Return [X, Y] of the center of cell containing provided text 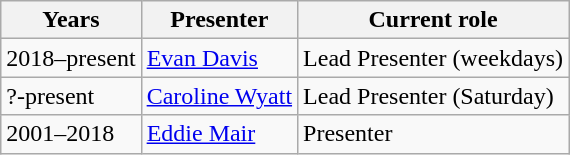
2018–present [71, 58]
Years [71, 20]
Current role [434, 20]
Lead Presenter (Saturday) [434, 96]
?-present [71, 96]
Lead Presenter (weekdays) [434, 58]
Caroline Wyatt [219, 96]
2001–2018 [71, 134]
Eddie Mair [219, 134]
Evan Davis [219, 58]
